Capture the cell that displays the provided text and extract its [x, y] central coordinate. 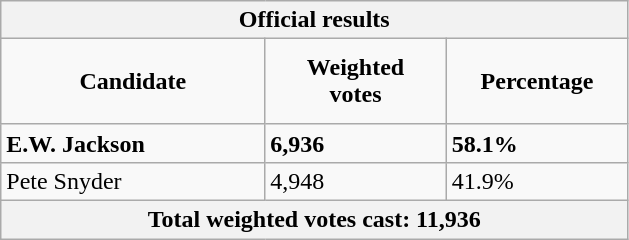
6,936 [356, 143]
Total weighted votes cast: 11,936 [314, 219]
58.1% [537, 143]
Candidate [133, 82]
Official results [314, 20]
41.9% [537, 181]
Percentage [537, 82]
E.W. Jackson [133, 143]
Weighted votes [356, 82]
4,948 [356, 181]
Pete Snyder [133, 181]
